Pinpoint the cell where the given text exists, returning its [X, Y] midpoint coordinate. 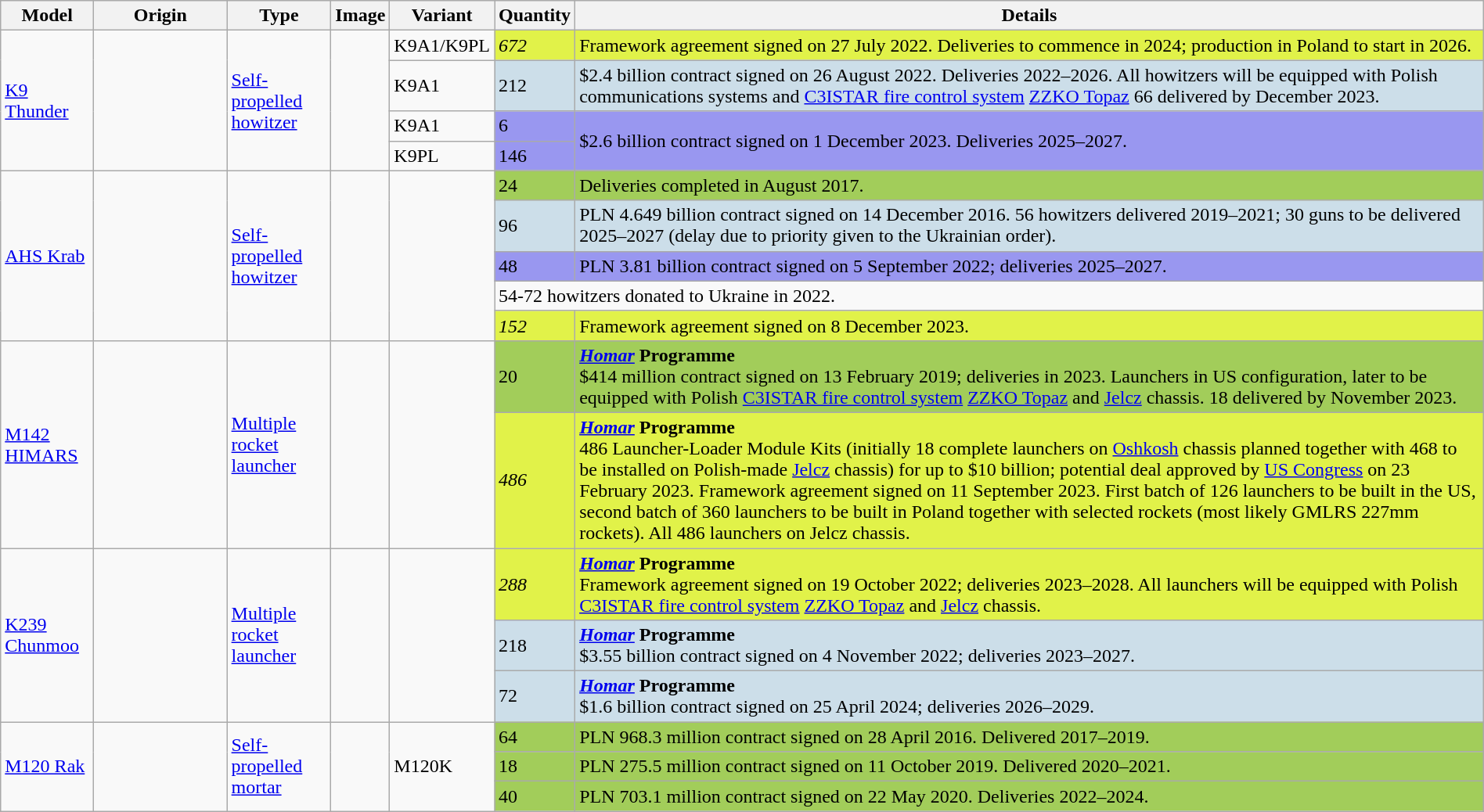
PLN 3.81 billion contract signed on 5 September 2022; deliveries 2025–2027. [1030, 266]
M120 Rak [47, 767]
64 [535, 737]
Variant [442, 16]
Image [360, 16]
Homar Programme$1.6 billion contract signed on 25 April 2024; deliveries 2026–2029. [1030, 696]
Model [47, 16]
48 [535, 266]
Self-propelled mortar [279, 767]
218 [535, 646]
486 [535, 480]
Details [1030, 16]
Framework agreement signed on 8 December 2023. [1030, 325]
288 [535, 584]
72 [535, 696]
54-72 howitzers donated to Ukraine in 2022. [989, 296]
24 [535, 185]
K9PL [442, 156]
152 [535, 325]
Origin [160, 16]
96 [535, 225]
Homar Programme$3.55 billion contract signed on 4 November 2022; deliveries 2023–2027. [1030, 646]
6 [535, 126]
K239 Chunmoo [47, 634]
PLN 703.1 million contract signed on 22 May 2020. Deliveries 2022–2024. [1030, 796]
Type [279, 16]
672 [535, 45]
K9A1/K9PL [442, 45]
40 [535, 796]
Deliveries completed in August 2017. [1030, 185]
20 [535, 376]
PLN 275.5 million contract signed on 11 October 2019. Delivered 2020–2021. [1030, 767]
$2.6 billion contract signed on 1 December 2023. Deliveries 2025–2027. [1030, 141]
18 [535, 767]
Framework agreement signed on 27 July 2022. Deliveries to commence in 2024; production in Poland to start in 2026. [1030, 45]
M120K [442, 767]
146 [535, 156]
212 [535, 86]
Quantity [535, 16]
PLN 968.3 million contract signed on 28 April 2016. Delivered 2017–2019. [1030, 737]
AHS Krab [47, 255]
M142 HIMARS [47, 444]
K9 Thunder [47, 100]
